Return [X, Y] of the center of cell containing provided text 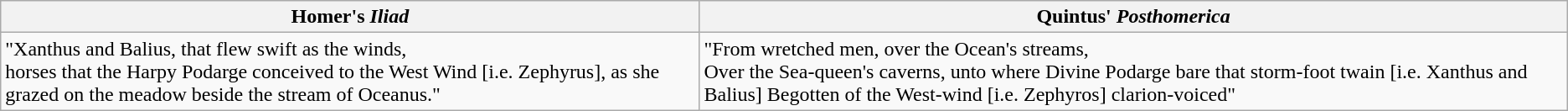
Homer's Iliad [350, 17]
Quintus' Posthomerica [1133, 17]
